Output the (x, y) coordinate of the center of the cell containing the given text.  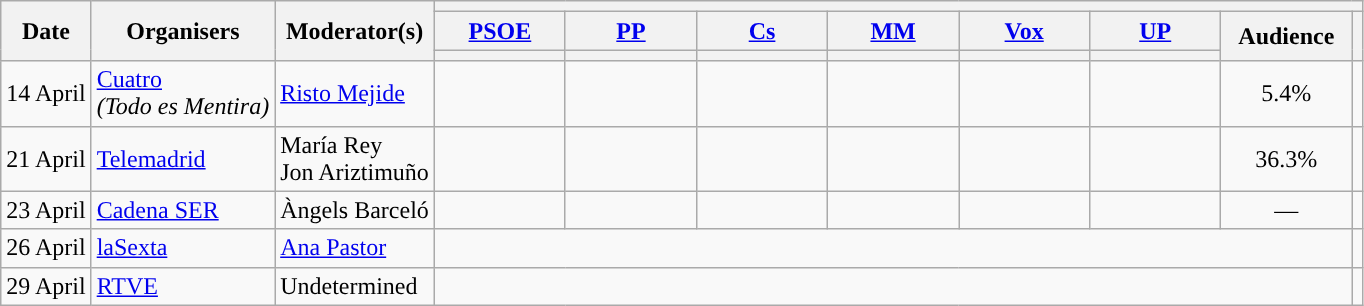
36.3% (1286, 158)
MM (894, 31)
Àngels Barceló (355, 210)
María ReyJon Ariztimuño (355, 158)
Organisers (183, 31)
5.4% (1286, 94)
Vox (1024, 31)
Date (46, 31)
26 April (46, 248)
Cs (762, 31)
Cadena SER (183, 210)
RTVE (183, 286)
23 April (46, 210)
Risto Mejide (355, 94)
— (1286, 210)
14 April (46, 94)
PP (630, 31)
laSexta (183, 248)
Moderator(s) (355, 31)
Audience (1286, 36)
PSOE (500, 31)
Cuatro(Todo es Mentira) (183, 94)
21 April (46, 158)
Telemadrid (183, 158)
UP (1156, 31)
Undetermined (355, 286)
Ana Pastor (355, 248)
29 April (46, 286)
